Output the (x, y) coordinate of the center of the cell containing the given text.  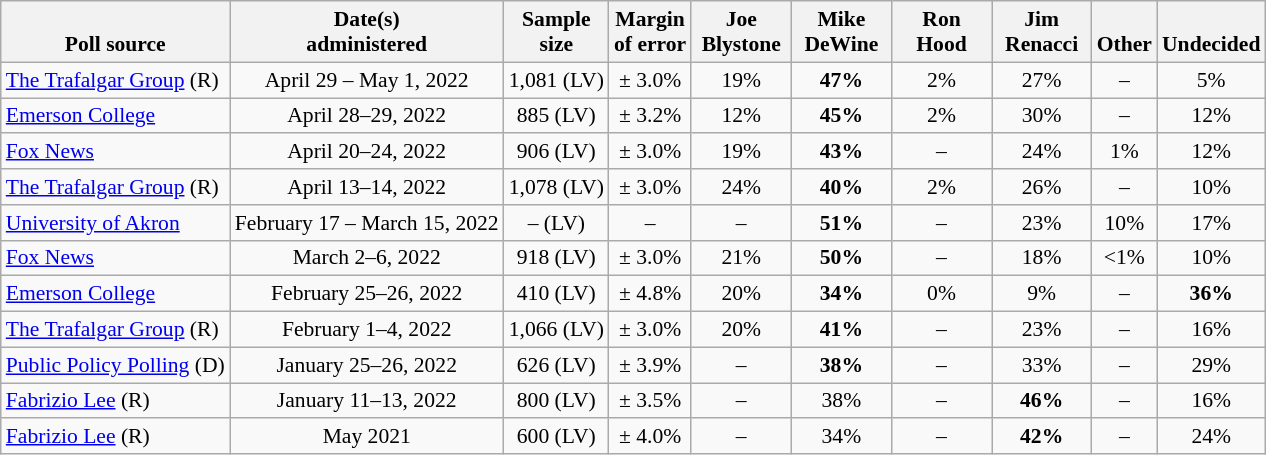
April 20–24, 2022 (367, 152)
36% (1211, 294)
February 17 – March 15, 2022 (367, 223)
918 (LV) (556, 258)
Undecided (1211, 32)
MikeDeWine (841, 32)
33% (1042, 365)
Marginof error (650, 32)
± 4.8% (650, 294)
± 3.2% (650, 116)
1,081 (LV) (556, 80)
Public Policy Polling (D) (116, 365)
Other (1124, 32)
February 25–26, 2022 (367, 294)
1,066 (LV) (556, 330)
9% (1042, 294)
50% (841, 258)
30% (1042, 116)
26% (1042, 187)
April 28–29, 2022 (367, 116)
43% (841, 152)
800 (LV) (556, 401)
21% (741, 258)
± 3.9% (650, 365)
410 (LV) (556, 294)
18% (1042, 258)
University of Akron (116, 223)
885 (LV) (556, 116)
1,078 (LV) (556, 187)
± 3.5% (650, 401)
40% (841, 187)
5% (1211, 80)
March 2–6, 2022 (367, 258)
Date(s)administered (367, 32)
45% (841, 116)
626 (LV) (556, 365)
17% (1211, 223)
600 (LV) (556, 437)
42% (1042, 437)
906 (LV) (556, 152)
0% (941, 294)
February 1–4, 2022 (367, 330)
January 11–13, 2022 (367, 401)
RonHood (941, 32)
Poll source (116, 32)
JimRenacci (1042, 32)
27% (1042, 80)
<1% (1124, 258)
47% (841, 80)
January 25–26, 2022 (367, 365)
May 2021 (367, 437)
Samplesize (556, 32)
29% (1211, 365)
51% (841, 223)
JoeBlystone (741, 32)
April 29 – May 1, 2022 (367, 80)
41% (841, 330)
46% (1042, 401)
April 13–14, 2022 (367, 187)
± 4.0% (650, 437)
– (LV) (556, 223)
1% (1124, 152)
